Identify which cell holds the provided text, then report its (X, Y) central coordinate. 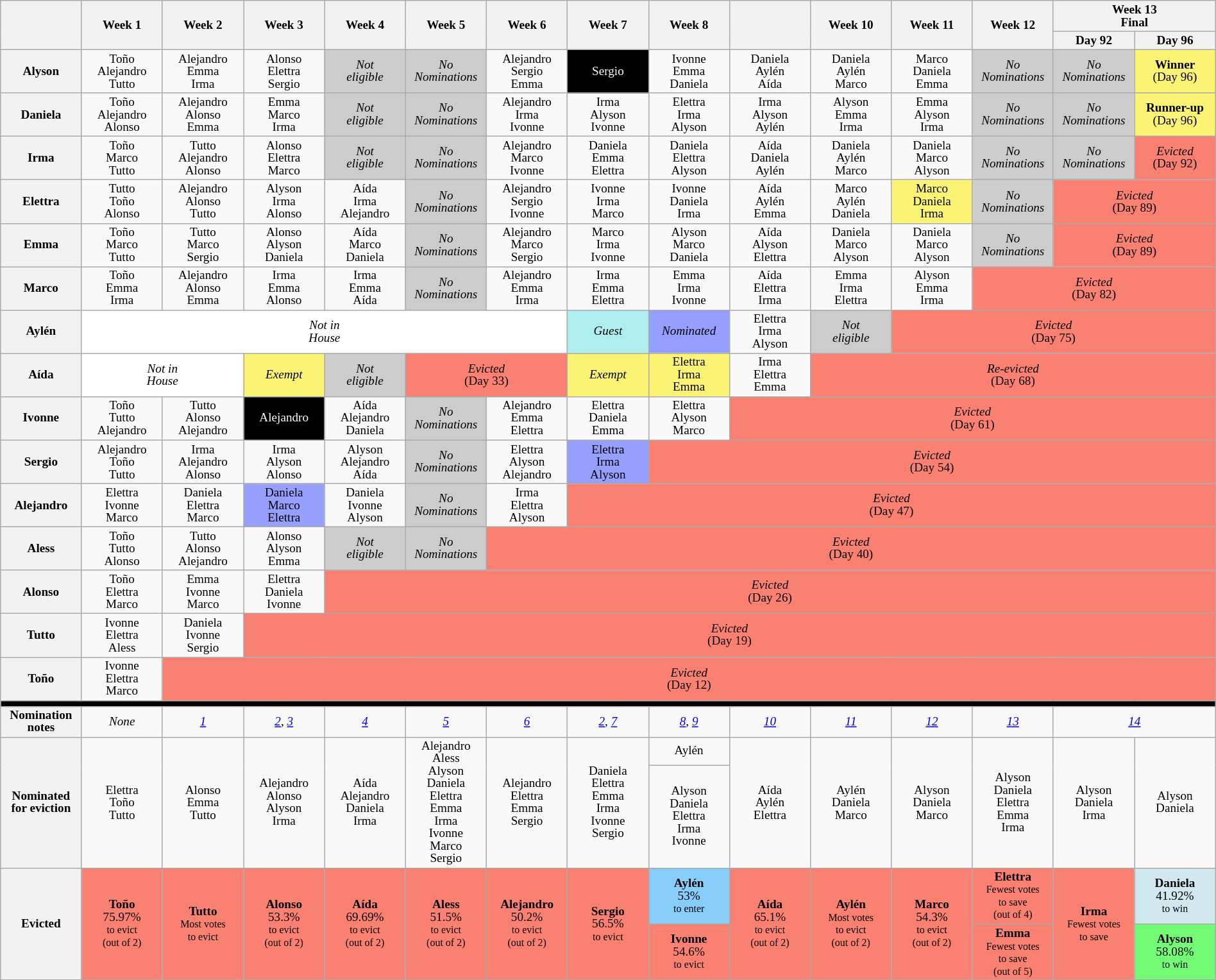
EmmaIrmaElettra (851, 289)
AlysonDanielaElettraEmmaIrma (1013, 802)
Week 8 (689, 26)
Daniela41.92%to win (1175, 895)
TuttoMost votesto evict (203, 924)
Week 10 (851, 26)
Week 6 (527, 26)
Week 7 (608, 26)
AlysonDanielaElettraIrmaIvonne (689, 816)
Evicted(Day 19) (730, 636)
12 (932, 722)
Week 12 (1013, 26)
Evicted(Day 26) (770, 592)
Week 13Final (1134, 16)
Evicted(Day 75) (1053, 332)
AlonsoAlysonDaniela (284, 245)
Tutto (41, 636)
AlejandroToñoTutto (122, 462)
Elettra (41, 201)
Evicted(Day 47) (891, 505)
DanielaElettraAlyson (689, 158)
AídaAylénElettra (770, 802)
Marco (41, 289)
AídaAlysonElettra (770, 245)
Guest (608, 332)
Nominated (689, 332)
Nominationnotes (41, 722)
AídaMarcoDaniela (365, 245)
AlysonIrmaAlonso (284, 201)
Toño (41, 679)
2, 3 (284, 722)
AlejandroElettraEmmaSergio (527, 802)
ToñoAlejandroAlonso (122, 115)
AlonsoEmmaTutto (203, 802)
MarcoAylénDaniela (851, 201)
AídaIrmaAlejandro (365, 201)
6 (527, 722)
TuttoMarcoSergio (203, 245)
Evicted(Day 54) (932, 462)
10 (770, 722)
EmmaAlysonIrma (932, 115)
Alyson58.08%to win (1175, 952)
Nominatedfor eviction (41, 802)
Aída (41, 375)
DanielaAylénAída (770, 71)
EmmaIrmaIvonne (689, 289)
AylénMost votesto evict(out of 2) (851, 924)
ToñoEmmaIrma (122, 289)
AídaAylénEmma (770, 201)
ElettraAlysonMarco (689, 418)
AídaAlejandroDanielaIrma (365, 802)
8, 9 (689, 722)
Daniela (41, 115)
Irma (41, 158)
Day 92 (1094, 41)
Aída69.69%to evict(out of 2) (365, 924)
ElettraToñoTutto (122, 802)
DanielaElettraMarco (203, 505)
IvonneIrmaMarco (608, 201)
IrmaAlysonAylén (770, 115)
DanielaEmmaElettra (608, 158)
11 (851, 722)
IvonneElettraAless (122, 636)
AlejandroEmmaElettra (527, 418)
MarcoDanielaIrma (932, 201)
14 (1134, 722)
Evicted(Day 92) (1175, 158)
Alonso53.3%to evict(out of 2) (284, 924)
AlejandroIrmaIvonne (527, 115)
AlysonMarcoDaniela (689, 245)
Winner(Day 96) (1175, 71)
ElettraAlysonAlejandro (527, 462)
IrmaEmmaAída (365, 289)
IvonneEmmaDaniela (689, 71)
Week 11 (932, 26)
AlysonDanielaIrma (1094, 802)
DanielaIvonneSergio (203, 636)
AídaAlejandroDaniela (365, 418)
13 (1013, 722)
IrmaAlysonIvonne (608, 115)
Alejandro50.2%to evict(out of 2) (527, 924)
Evicted(Day 82) (1094, 289)
ElettraIvonneMarco (122, 505)
IrmaFewest votesto save (1094, 924)
AlonsoElettraMarco (284, 158)
EmmaMarcoIrma (284, 115)
AylénDanielaMarco (851, 802)
ElettraDanielaIvonne (284, 592)
ToñoTuttoAlejandro (122, 418)
Day 96 (1175, 41)
AlejandroSergioIvonne (527, 201)
Week 4 (365, 26)
AídaDanielaAylén (770, 158)
4 (365, 722)
AlysonDanielaMarco (932, 802)
IrmaElettraEmma (770, 375)
Evicted(Day 40) (850, 548)
AídaElettraIrma (770, 289)
AlysonAlejandroAída (365, 462)
ElettraDanielaEmma (608, 418)
ElettraFewest votesto save(out of 4) (1013, 895)
ToñoTuttoAlonso (122, 548)
AlonsoElettraSergio (284, 71)
AlejandroSergioEmma (527, 71)
MarcoIrmaIvonne (608, 245)
AlejandroMarcoSergio (527, 245)
Aless (41, 548)
AlejandroAlonsoTutto (203, 201)
MarcoDanielaEmma (932, 71)
Emma (41, 245)
Alyson (41, 71)
AlejandroAlonsoAlysonIrma (284, 802)
DanielaMarcoElettra (284, 505)
Evicted(Day 61) (972, 418)
Aless51.5%to evict(out of 2) (446, 924)
Week 1 (122, 26)
Evicted (41, 924)
Toño75.97%to evict(out of 2) (122, 924)
Evicted(Day 33) (486, 375)
Alonso (41, 592)
DanielaElettraEmmaIrmaIvonneSergio (608, 802)
Week 3 (284, 26)
Ivonne (41, 418)
Week 2 (203, 26)
IrmaAlysonAlonso (284, 462)
EmmaFewest votesto save(out of 5) (1013, 952)
Ivonne54.6%to evict (689, 952)
IrmaElettraAlyson (527, 505)
Evicted(Day 12) (689, 679)
1 (203, 722)
ToñoElettraMarco (122, 592)
AlonsoAlysonEmma (284, 548)
IrmaAlejandroAlonso (203, 462)
Aylén53%to enter (689, 895)
IvonneElettraMarco (122, 679)
TuttoToñoAlonso (122, 201)
AlysonDaniela (1175, 802)
Marco54.3%to evict(out of 2) (932, 924)
5 (446, 722)
TuttoAlejandroAlonso (203, 158)
IvonneDanielaIrma (689, 201)
2, 7 (608, 722)
AlejandroAlessAlysonDanielaElettraEmmaIrmaIvonneMarcoSergio (446, 802)
DanielaIvonneAlyson (365, 505)
IrmaEmmaAlonso (284, 289)
AlejandroMarcoIvonne (527, 158)
Aída65.1%to evict(out of 2) (770, 924)
Week 5 (446, 26)
ToñoAlejandroTutto (122, 71)
IrmaEmmaElettra (608, 289)
Runner-up(Day 96) (1175, 115)
None (122, 722)
EmmaIvonneMarco (203, 592)
Re-evicted(Day 68) (1013, 375)
Sergio56.5%to evict (608, 924)
ElettraIrmaEmma (689, 375)
